For the text-containing cell, return its midpoint in (X, Y) coordinate format. 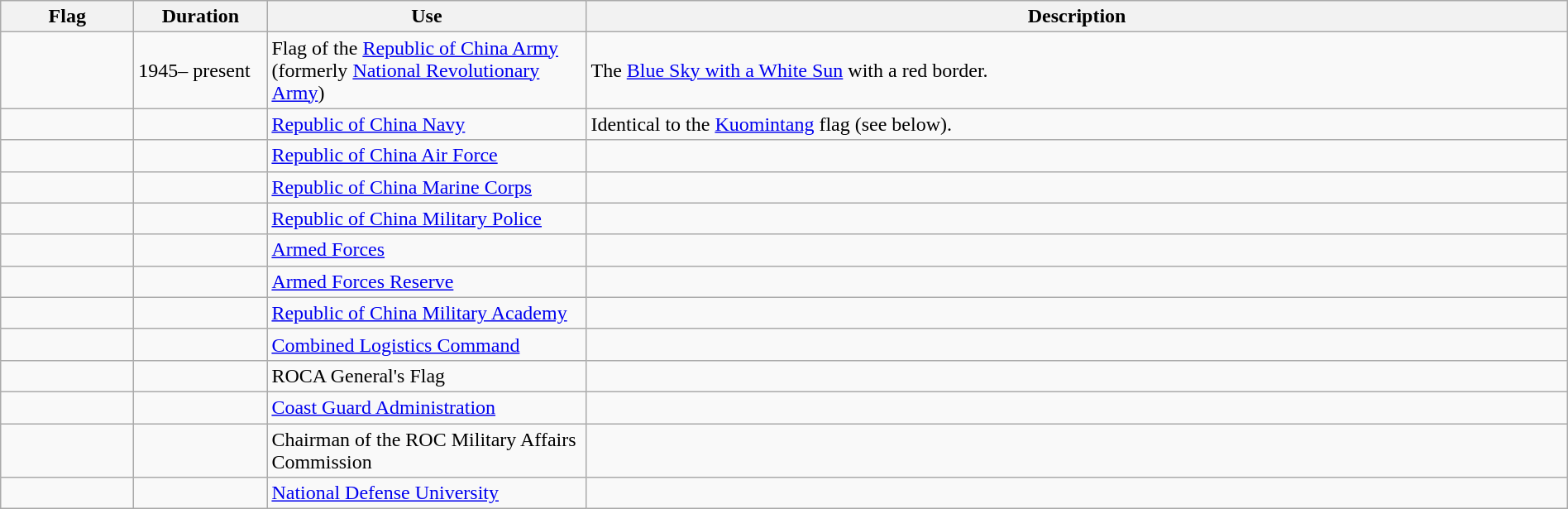
Description (1077, 17)
Republic of China Air Force (427, 156)
Chairman of the ROC Military Affairs Commission (427, 450)
Armed Forces (427, 250)
The Blue Sky with a White Sun with a red border. (1077, 70)
ROCA General's Flag (427, 376)
Republic of China Marine Corps (427, 187)
Republic of China Navy (427, 124)
Flag of the Republic of China Army (formerly National Revolutionary Army) (427, 70)
Republic of China Military Academy (427, 313)
Coast Guard Administration (427, 407)
1945– present (200, 70)
National Defense University (427, 493)
Republic of China Military Police (427, 218)
Armed Forces Reserve (427, 281)
Flag (68, 17)
Identical to the Kuomintang flag (see below). (1077, 124)
Duration (200, 17)
Combined Logistics Command (427, 344)
Use (427, 17)
